Identify which cell holds the provided text, then report its (X, Y) central coordinate. 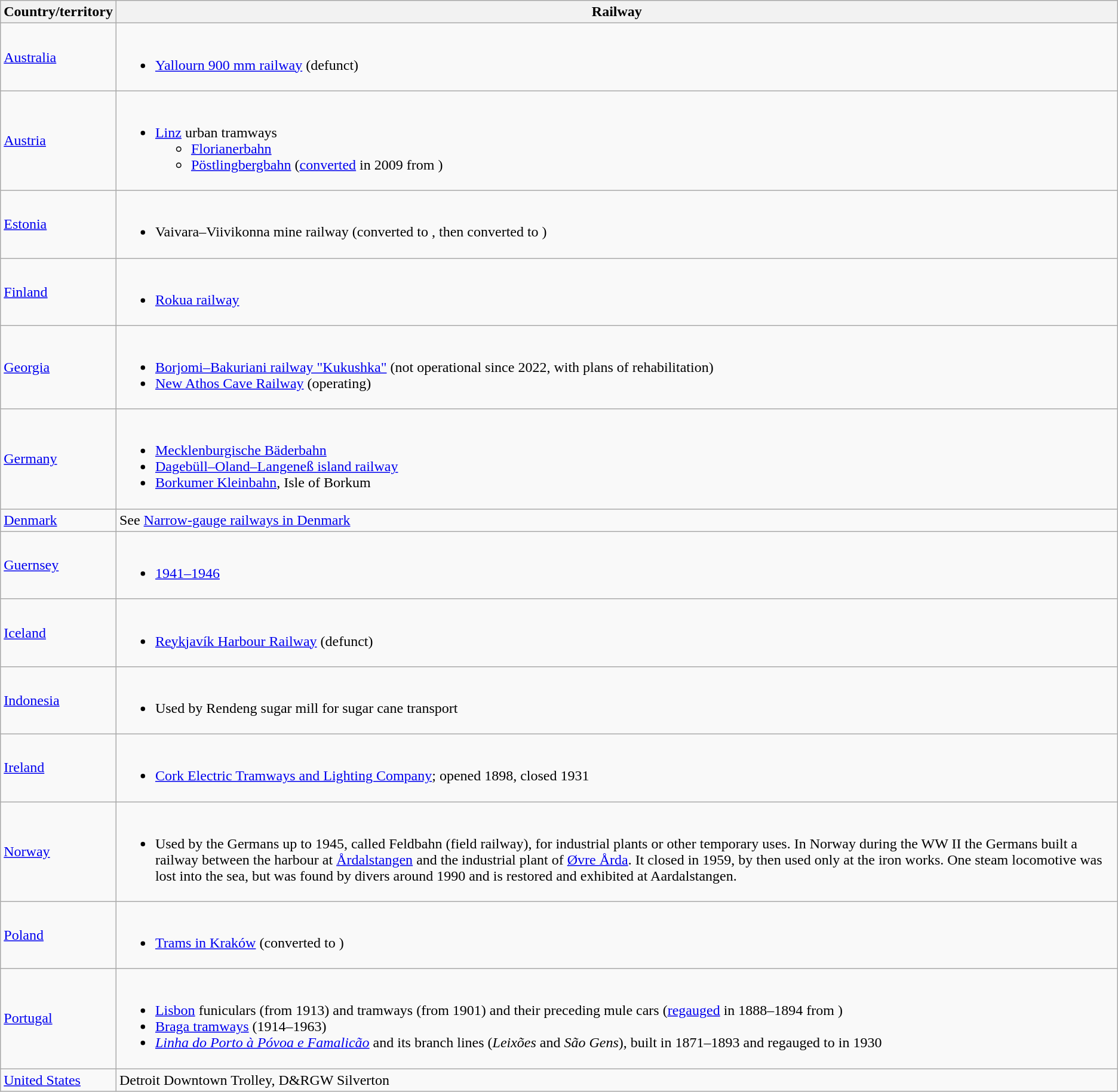
Reykjavík Harbour Railway (defunct) (616, 633)
Borjomi–Bakuriani railway "Kukushka" (not operational since 2022, with plans of rehabilitation)New Athos Cave Railway (operating) (616, 367)
Cork Electric Tramways and Lighting Company; opened 1898, closed 1931 (616, 768)
1941–1946 (616, 565)
Australia (59, 57)
See Narrow-gauge railways in Denmark (616, 520)
Austria (59, 141)
Norway (59, 851)
Indonesia (59, 700)
Estonia (59, 224)
Iceland (59, 633)
Mecklenburgische BäderbahnDagebüll–Oland–Langeneß island railwayBorkumer Kleinbahn, Isle of Borkum (616, 459)
Guernsey (59, 565)
Trams in Kraków (converted to ) (616, 935)
Yallourn 900 mm railway (defunct) (616, 57)
Georgia (59, 367)
Germany (59, 459)
Finland (59, 291)
Country/territory (59, 12)
Denmark (59, 520)
Rokua railway (616, 291)
Ireland (59, 768)
Vaivara–Viivikonna mine railway (converted to , then converted to ) (616, 224)
Used by Rendeng sugar mill for sugar cane transport (616, 700)
Detroit Downtown Trolley, D&RGW Silverton (616, 1080)
Portugal (59, 1019)
Railway (616, 12)
Poland (59, 935)
United States (59, 1080)
Linz urban tramwaysFlorianerbahnPöstlingbergbahn (converted in 2009 from ) (616, 141)
